Detect which cell encompasses the target text, then output its (x, y) center coordinate. 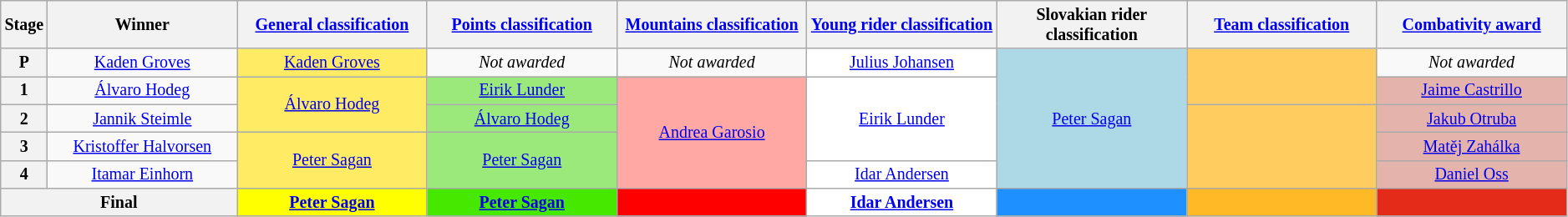
Mountains classification (712, 25)
Daniel Oss (1472, 174)
4 (24, 174)
Julius Johansen (902, 63)
Jakub Otruba (1472, 119)
Slovakian rider classification (1091, 25)
Matěj Zahálka (1472, 147)
Young rider classification (902, 25)
Combativity award (1472, 25)
Jannik Steimle (142, 119)
Andrea Garosio (712, 133)
Points classification (521, 25)
Winner (142, 25)
3 (24, 147)
Stage (24, 25)
2 (24, 119)
1 (24, 90)
Final (119, 202)
Kristoffer Halvorsen (142, 147)
P (24, 63)
Itamar Einhorn (142, 174)
Jaime Castrillo (1472, 90)
General classification (332, 25)
Team classification (1281, 25)
